Capture the cell that displays the provided text and extract its (X, Y) central coordinate. 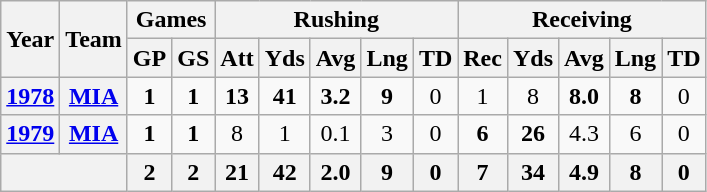
Games (170, 20)
34 (532, 172)
7 (483, 172)
GP (149, 58)
3.2 (336, 96)
Year (30, 39)
13 (237, 96)
Receiving (582, 20)
4.9 (584, 172)
26 (532, 134)
21 (237, 172)
Team (94, 39)
Rec (483, 58)
3 (387, 134)
42 (284, 172)
41 (284, 96)
GS (194, 58)
0.1 (336, 134)
1979 (30, 134)
Att (237, 58)
8.0 (584, 96)
4.3 (584, 134)
2.0 (336, 172)
1978 (30, 96)
Rushing (336, 20)
